Capture the cell that displays the provided text and extract its (x, y) central coordinate. 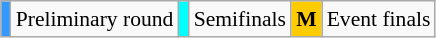
Semifinals (240, 19)
Event finals (379, 19)
Preliminary round (95, 19)
M (306, 19)
